Search for the cell housing the specified text and yield its (X, Y) center coordinate. 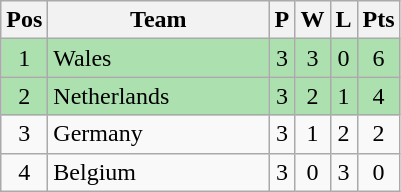
Pts (378, 20)
P (282, 20)
Belgium (158, 172)
Wales (158, 58)
Team (158, 20)
Netherlands (158, 96)
6 (378, 58)
Germany (158, 134)
L (344, 20)
W (312, 20)
Pos (24, 20)
